Identify which cell holds the provided text, then report its (X, Y) central coordinate. 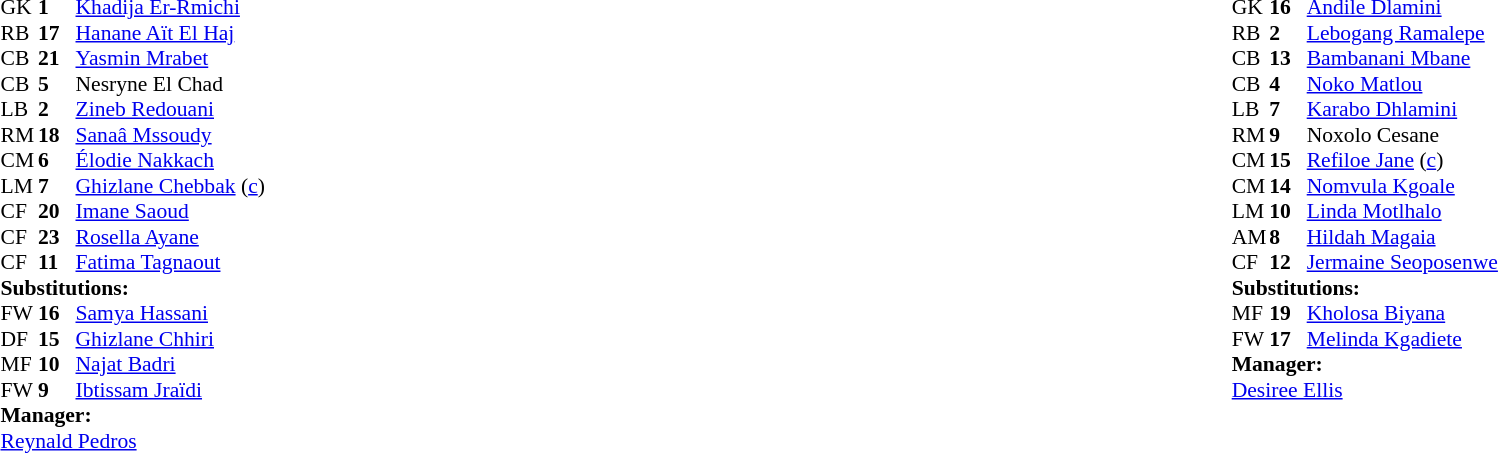
Imane Saoud (170, 211)
Élodie Nakkach (170, 161)
Ghizlane Chebbak (c) (170, 186)
Jermaine Seoposenwe (1402, 263)
20 (57, 211)
Nomvula Kgoale (1402, 186)
Fatima Tagnaout (170, 263)
Najat Badri (170, 365)
Yasmin Mrabet (170, 59)
Noxolo Cesane (1402, 135)
16 (57, 313)
Karabo Dhlamini (1402, 109)
Rosella Ayane (170, 237)
Sanaâ Mssoudy (170, 135)
Desiree Ellis (1365, 390)
6 (57, 161)
19 (1288, 313)
23 (57, 237)
AM (1251, 237)
DF (19, 339)
Samya Hassani (170, 313)
Ghizlane Chhiri (170, 339)
5 (57, 84)
Ibtissam Jraïdi (170, 390)
Bambanani Mbane (1402, 59)
Kholosa Biyana (1402, 313)
Lebogang Ramalepe (1402, 33)
Hanane Aït El Haj (170, 33)
Nesryne El Chad (170, 84)
21 (57, 59)
Noko Matlou (1402, 84)
4 (1288, 84)
13 (1288, 59)
Melinda Kgadiete (1402, 339)
18 (57, 135)
Linda Motlhalo (1402, 211)
12 (1288, 263)
11 (57, 263)
Hildah Magaia (1402, 237)
8 (1288, 237)
14 (1288, 186)
Refiloe Jane (c) (1402, 161)
Zineb Redouani (170, 109)
